Scan for the cell matching the given text and deliver its [X, Y] coordinate at center. 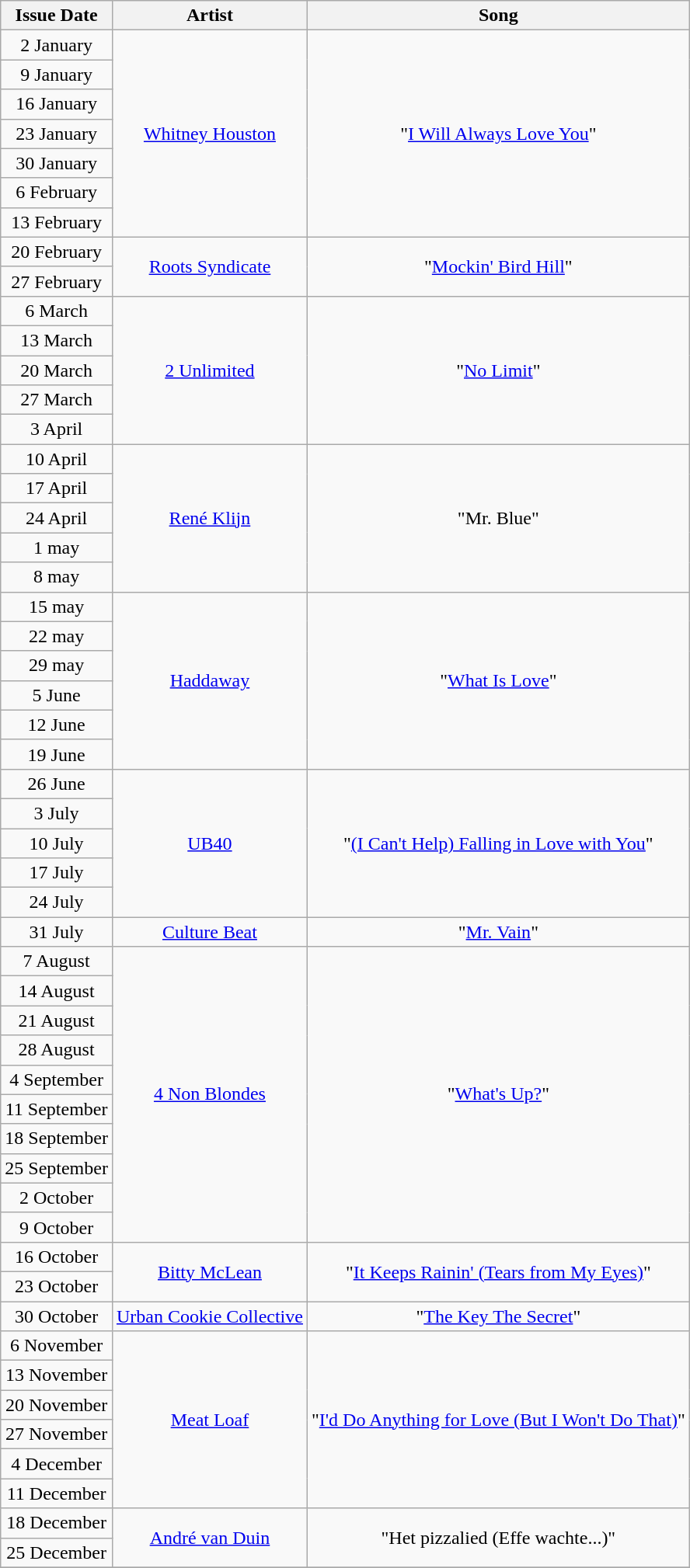
René Klijn [210, 518]
"What Is Love" [498, 680]
21 August [57, 1020]
"Mockin' Bird Hill" [498, 266]
22 may [57, 636]
"Mr. Vain" [498, 932]
"Het pizzalied (Effe wachte...)" [498, 1538]
"The Key The Secret" [498, 1316]
28 August [57, 1050]
3 July [57, 813]
24 April [57, 518]
2 January [57, 45]
30 October [57, 1316]
4 December [57, 1464]
5 June [57, 695]
6 March [57, 311]
9 October [57, 1227]
20 November [57, 1405]
16 October [57, 1257]
Roots Syndicate [210, 266]
"It Keeps Rainin' (Tears from My Eyes)" [498, 1271]
7 August [57, 961]
4 September [57, 1080]
1 may [57, 548]
Urban Cookie Collective [210, 1316]
25 September [57, 1168]
"What's Up?" [498, 1095]
11 December [57, 1493]
"(I Can't Help) Falling in Love with You" [498, 843]
6 November [57, 1346]
13 March [57, 340]
18 September [57, 1139]
31 July [57, 932]
24 July [57, 902]
"Mr. Blue" [498, 518]
20 February [57, 252]
18 December [57, 1523]
Song [498, 16]
10 July [57, 843]
19 June [57, 754]
Culture Beat [210, 932]
4 Non Blondes [210, 1095]
3 April [57, 429]
11 September [57, 1109]
29 may [57, 666]
Bitty McLean [210, 1271]
UB40 [210, 843]
30 January [57, 163]
6 February [57, 193]
André van Duin [210, 1538]
Issue Date [57, 16]
27 February [57, 281]
8 may [57, 577]
13 November [57, 1375]
2 October [57, 1198]
27 November [57, 1434]
10 April [57, 459]
"No Limit" [498, 370]
"I Will Always Love You" [498, 134]
Whitney Houston [210, 134]
25 December [57, 1552]
2 Unlimited [210, 370]
17 April [57, 488]
"I'd Do Anything for Love (But I Won't Do That)" [498, 1420]
15 may [57, 607]
27 March [57, 400]
13 February [57, 222]
20 March [57, 370]
12 June [57, 725]
26 June [57, 784]
Artist [210, 16]
Meat Loaf [210, 1420]
14 August [57, 991]
17 July [57, 873]
23 October [57, 1286]
9 January [57, 75]
16 January [57, 104]
23 January [57, 134]
Haddaway [210, 680]
